Identify which cell holds the provided text, then report its [x, y] central coordinate. 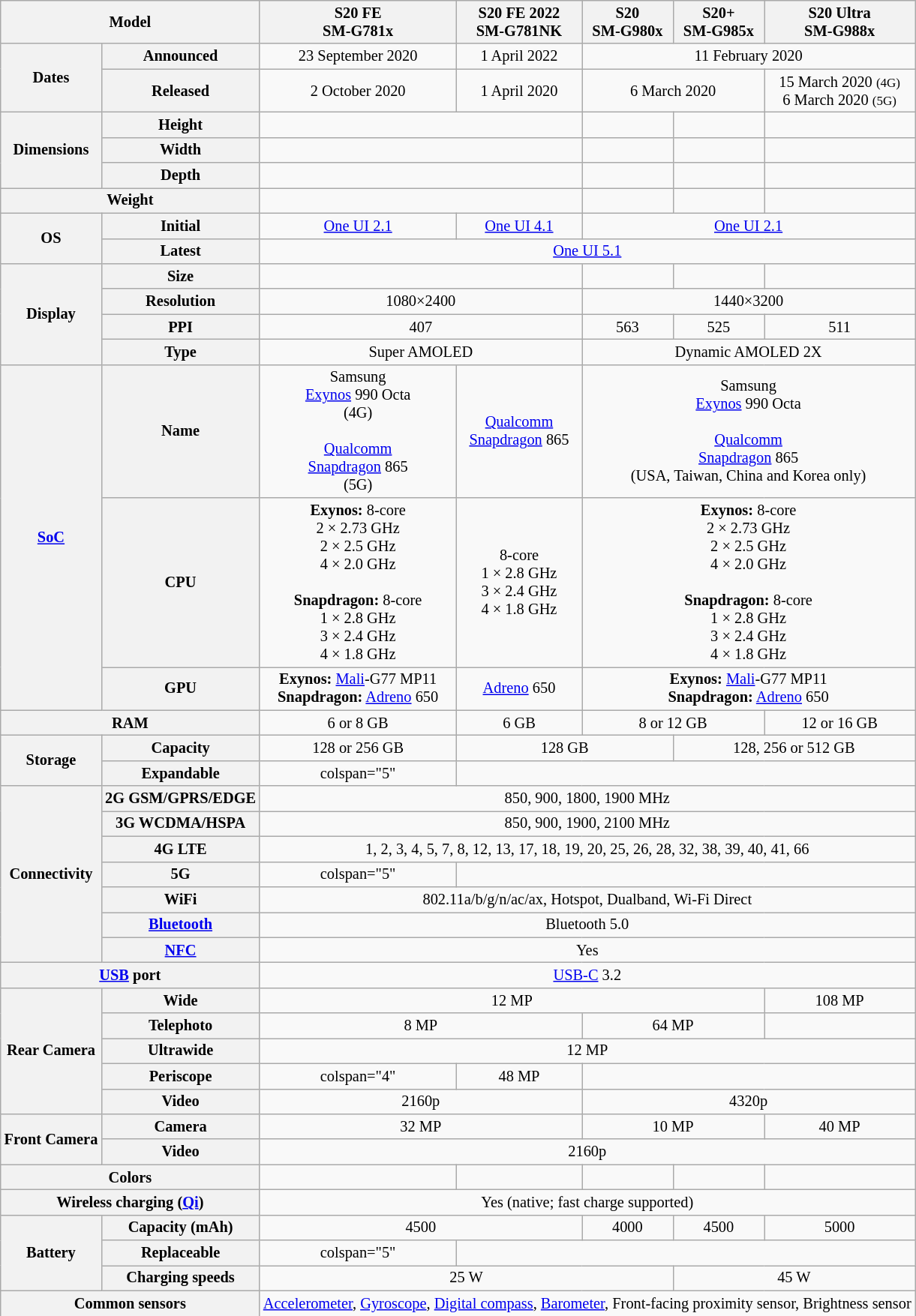
S20 FESM-G781x [358, 22]
Common sensors [131, 1303]
SoC [51, 537]
8 MP [421, 1026]
USB port [131, 975]
2G GSM/GPRS/EDGE [180, 799]
850, 900, 1800, 1900 MHz [587, 799]
Latest [180, 251]
Storage [51, 760]
563 [628, 327]
Announced [180, 56]
Dates [51, 78]
One UI 4.1 [519, 226]
Name [180, 431]
407 [421, 327]
SamsungExynos 990 OctaQualcommSnapdragon 865(USA, Taiwan, China and Korea only) [749, 431]
5G [180, 874]
Bluetooth [180, 925]
6 March 2020 [674, 91]
45 W [794, 1278]
Dimensions [51, 150]
NFC [180, 950]
23 September 2020 [358, 56]
1 April 2022 [519, 56]
1 April 2020 [519, 91]
Expandable [180, 773]
Replaceable [180, 1253]
Size [180, 276]
S20SM-G980x [628, 22]
QualcommSnapdragon 865 [519, 431]
128, 256 or 512 GB [794, 748]
11 February 2020 [749, 56]
SamsungExynos 990 Octa(4G)QualcommSnapdragon 865(5G) [358, 431]
Display [51, 313]
CPU [180, 583]
Resolution [180, 301]
6 GB [519, 723]
Ultrawide [180, 1051]
128 or 256 GB [358, 748]
Height [180, 124]
64 MP [674, 1026]
Yes [587, 950]
Bluetooth 5.0 [587, 925]
4320p [749, 1102]
One UI 5.1 [587, 251]
48 MP [519, 1076]
Yes (native; fast charge supported) [587, 1202]
Model [131, 22]
Wide [180, 1000]
Telephoto [180, 1026]
Capacity (mAh) [180, 1228]
1440×3200 [749, 301]
Depth [180, 175]
Connectivity [51, 874]
Accelerometer, Gyroscope, Digital compass, Barometer, Front-facing proximity sensor, Brightness sensor [587, 1303]
128 GB [564, 748]
10 MP [674, 1126]
Weight [131, 200]
511 [840, 327]
Width [180, 150]
Adreno 650 [519, 688]
12 or 16 GB [840, 723]
colspan="4" [358, 1076]
525 [719, 327]
WiFi [180, 899]
8-core1 × 2.8 GHz3 × 2.4 GHz4 × 1.8 GHz [519, 583]
5000 [840, 1228]
USB-C 3.2 [587, 975]
S20 UltraSM-G988x [840, 22]
Wireless charging (Qi) [131, 1202]
Dynamic AMOLED 2X [749, 352]
8 or 12 GB [674, 723]
4G LTE [180, 849]
S20 FE 2022SM-G781NK [519, 22]
3G WCDMA/HSPA [180, 823]
Periscope [180, 1076]
802.11a/b/g/n/ac/ax, Hotspot, Dualband, Wi-Fi Direct [587, 899]
Released [180, 91]
4000 [628, 1228]
Type [180, 352]
25 W [467, 1278]
6 or 8 GB [358, 723]
Super AMOLED [421, 352]
PPI [180, 327]
1080×2400 [421, 301]
40 MP [840, 1126]
Camera [180, 1126]
1, 2, 3, 4, 5, 7, 8, 12, 13, 17, 18, 19, 20, 25, 26, 28, 32, 38, 39, 40, 41, 66 [587, 849]
RAM [131, 723]
Initial [180, 226]
GPU [180, 688]
Charging speeds [180, 1278]
Battery [51, 1252]
850, 900, 1900, 2100 MHz [587, 823]
Colors [131, 1177]
S20+SM-G985x [719, 22]
15 March 2020 (4G)6 March 2020 (5G) [840, 91]
Capacity [180, 748]
OS [51, 238]
108 MP [840, 1000]
32 MP [421, 1126]
2 October 2020 [358, 91]
Rear Camera [51, 1051]
Front Camera [51, 1138]
